Capture the cell that displays the provided text and extract its (x, y) central coordinate. 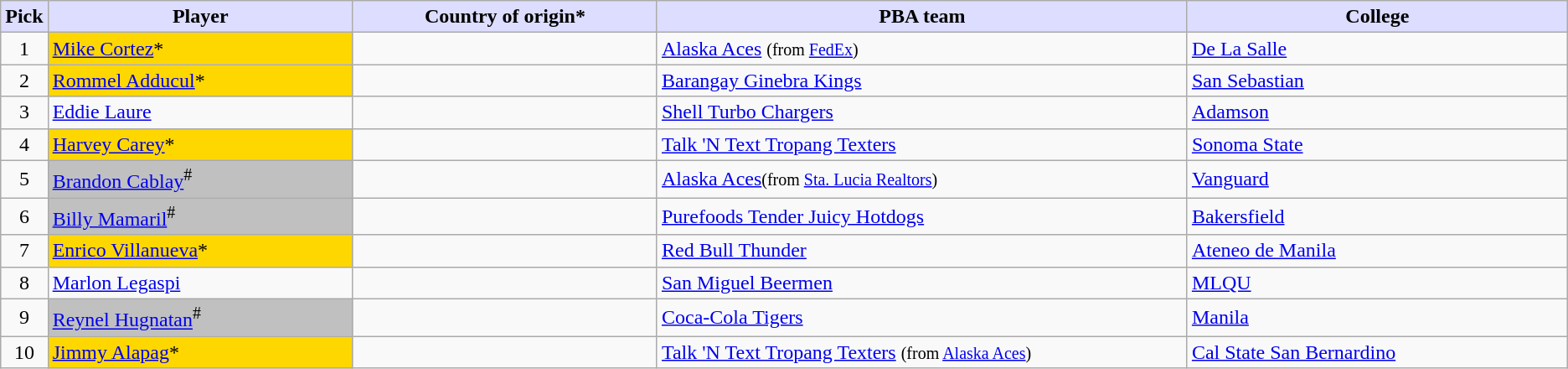
Harvey Carey* (200, 144)
6 (24, 216)
Bakersfield (1377, 216)
Country of origin* (504, 17)
Player (200, 17)
7 (24, 251)
Alaska Aces(from Sta. Lucia Realtors) (921, 179)
Marlon Legaspi (200, 283)
Rommel Adducul* (200, 81)
Barangay Ginebra Kings (921, 81)
Talk 'N Text Tropang Texters (from Alaska Aces) (921, 352)
Mike Cortez* (200, 49)
Vanguard (1377, 179)
Eddie Laure (200, 112)
3 (24, 112)
De La Salle (1377, 49)
Red Bull Thunder (921, 251)
Sonoma State (1377, 144)
8 (24, 283)
Billy Mamaril# (200, 216)
Talk 'N Text Tropang Texters (921, 144)
San Sebastian (1377, 81)
Pick (24, 17)
Manila (1377, 317)
4 (24, 144)
Cal State San Bernardino (1377, 352)
Ateneo de Manila (1377, 251)
2 (24, 81)
1 (24, 49)
Adamson (1377, 112)
San Miguel Beermen (921, 283)
5 (24, 179)
MLQU (1377, 283)
Reynel Hugnatan# (200, 317)
Alaska Aces (from FedEx) (921, 49)
Jimmy Alapag* (200, 352)
10 (24, 352)
College (1377, 17)
Brandon Cablay# (200, 179)
Shell Turbo Chargers (921, 112)
Coca-Cola Tigers (921, 317)
PBA team (921, 17)
9 (24, 317)
Enrico Villanueva* (200, 251)
Purefoods Tender Juicy Hotdogs (921, 216)
